Pinpoint the cell where the given text exists, returning its (x, y) midpoint coordinate. 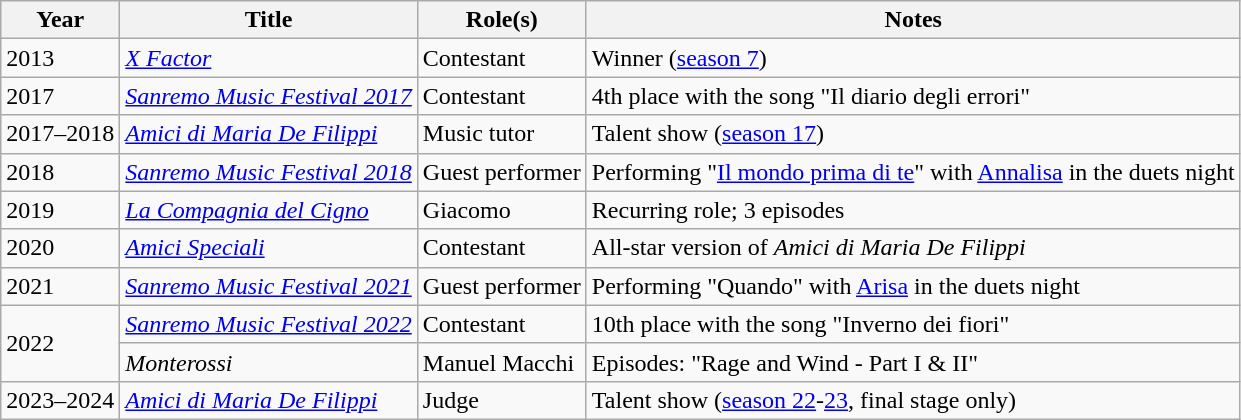
Sanremo Music Festival 2017 (268, 96)
Title (268, 20)
Talent show (season 17) (913, 134)
2020 (60, 248)
La Compagnia del Cigno (268, 210)
Episodes: "Rage and Wind - Part I & II" (913, 362)
Sanremo Music Festival 2021 (268, 286)
4th place with the song "Il diario degli errori" (913, 96)
Sanremo Music Festival 2018 (268, 172)
2019 (60, 210)
Amici Speciali (268, 248)
2018 (60, 172)
Sanremo Music Festival 2022 (268, 324)
2013 (60, 58)
2021 (60, 286)
X Factor (268, 58)
Monterossi (268, 362)
Music tutor (502, 134)
2017–2018 (60, 134)
Talent show (season 22-23, final stage only) (913, 400)
2022 (60, 343)
All-star version of Amici di Maria De Filippi (913, 248)
Winner (season 7) (913, 58)
Judge (502, 400)
Manuel Macchi (502, 362)
Giacomo (502, 210)
Notes (913, 20)
10th place with the song "Inverno dei fiori" (913, 324)
Year (60, 20)
Performing "Quando" with Arisa in the duets night (913, 286)
2023–2024 (60, 400)
Performing "Il mondo prima di te" with Annalisa in the duets night (913, 172)
Recurring role; 3 episodes (913, 210)
2017 (60, 96)
Role(s) (502, 20)
